Search for the cell housing the specified text and yield its [X, Y] center coordinate. 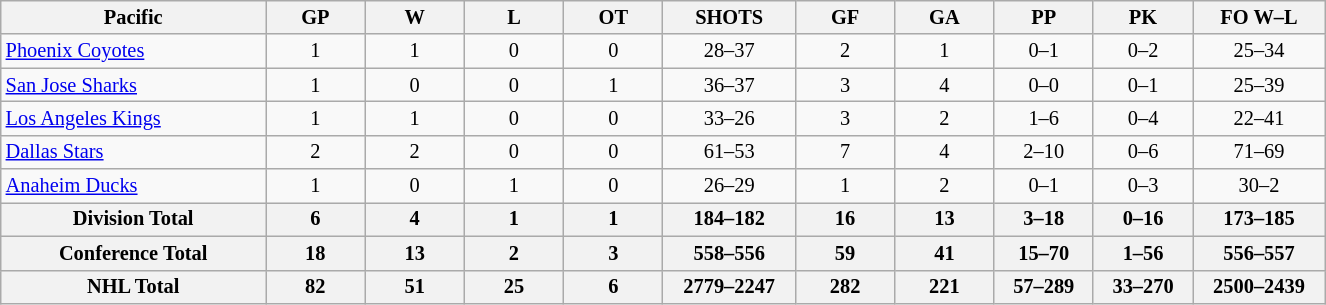
51 [414, 287]
82 [316, 287]
0–4 [1142, 118]
25–34 [1260, 51]
1–56 [1142, 253]
59 [844, 253]
7 [844, 152]
33–26 [729, 118]
173–185 [1260, 219]
FO W–L [1260, 17]
Pacific [134, 17]
Division Total [134, 219]
NHL Total [134, 287]
L [514, 17]
25 [514, 287]
1–6 [1044, 118]
556–557 [1260, 253]
33–270 [1142, 287]
22–41 [1260, 118]
16 [844, 219]
Conference Total [134, 253]
2779–2247 [729, 287]
28–37 [729, 51]
San Jose Sharks [134, 85]
Los Angeles Kings [134, 118]
57–289 [1044, 287]
282 [844, 287]
30–2 [1260, 186]
3–18 [1044, 219]
0–0 [1044, 85]
2500–2439 [1260, 287]
558–556 [729, 253]
184–182 [729, 219]
OT [614, 17]
SHOTS [729, 17]
Dallas Stars [134, 152]
41 [944, 253]
18 [316, 253]
GF [844, 17]
26–29 [729, 186]
71–69 [1260, 152]
GP [316, 17]
15–70 [1044, 253]
61–53 [729, 152]
25–39 [1260, 85]
Anaheim Ducks [134, 186]
2–10 [1044, 152]
0–3 [1142, 186]
221 [944, 287]
W [414, 17]
0–6 [1142, 152]
36–37 [729, 85]
PK [1142, 17]
Phoenix Coyotes [134, 51]
PP [1044, 17]
0–16 [1142, 219]
GA [944, 17]
0–2 [1142, 51]
